Return [X, Y] of the center of cell containing provided text 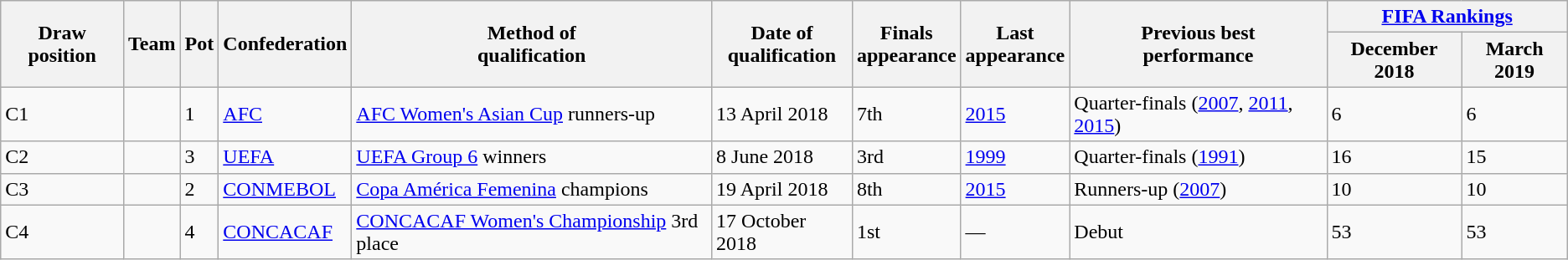
C3 [62, 189]
Copa América Femenina champions [532, 189]
7th [906, 114]
CONCACAF [285, 232]
17 October 2018 [782, 232]
3 [199, 157]
Method ofqualification [532, 43]
1st [906, 232]
Quarter-finals (1991) [1198, 157]
Team [152, 43]
Runners-up (2007) [1198, 189]
8 June 2018 [782, 157]
CONCACAF Women's Championship 3rd place [532, 232]
FIFA Rankings [1447, 17]
— [1015, 232]
AFC [285, 114]
15 [1514, 157]
1999 [1015, 157]
Debut [1198, 232]
Finalsappearance [906, 43]
UEFA [285, 157]
Date ofqualification [782, 43]
4 [199, 232]
8th [906, 189]
Confederation [285, 43]
December 2018 [1394, 60]
C4 [62, 232]
C2 [62, 157]
Draw position [62, 43]
CONMEBOL [285, 189]
3rd [906, 157]
Previous bestperformance [1198, 43]
C1 [62, 114]
AFC Women's Asian Cup runners-up [532, 114]
16 [1394, 157]
2 [199, 189]
Lastappearance [1015, 43]
13 April 2018 [782, 114]
1 [199, 114]
Quarter-finals (2007, 2011, 2015) [1198, 114]
19 April 2018 [782, 189]
UEFA Group 6 winners [532, 157]
March 2019 [1514, 60]
Pot [199, 43]
